Determine the [x, y] coordinate at the center of the cell enclosing the given text.  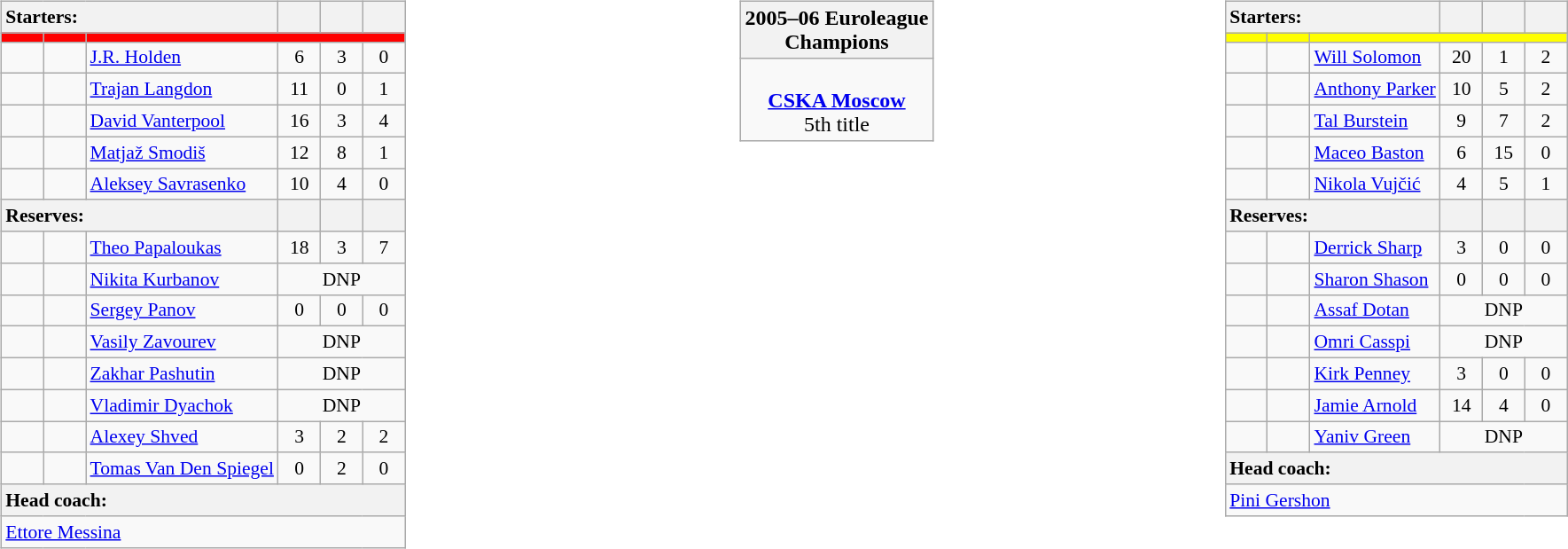
Ettore Messina [203, 531]
Maceo Baston [1374, 153]
Matjaž Smodiš [181, 153]
Sharon Shason [1374, 278]
Nikola Vujčić [1374, 184]
Theo Papaloukas [181, 247]
David Vanterpool [181, 121]
Vladimir Dyachok [181, 405]
8 [342, 153]
15 [1504, 153]
Pini Gershon [1396, 500]
Nikita Kurbanov [181, 278]
18 [300, 247]
16 [300, 121]
Will Solomon [1374, 58]
Yaniv Green [1374, 436]
Assaf Dotan [1374, 310]
Kirk Penney [1374, 373]
Trajan Langdon [181, 90]
Tal Burstein [1374, 121]
Vasily Zavourev [181, 342]
2005–06 Euroleague Champions [837, 30]
11 [300, 90]
Alexey Shved [181, 436]
CSKA Moscow5th title [837, 99]
Derrick Sharp [1374, 247]
Anthony Parker [1374, 90]
9 [1462, 121]
Jamie Arnold [1374, 405]
J.R. Holden [181, 58]
Zakhar Pashutin [181, 373]
20 [1462, 58]
Aleksey Savrasenko [181, 184]
Omri Casspi [1374, 342]
12 [300, 153]
Tomas Van Den Spiegel [181, 468]
Sergey Panov [181, 310]
14 [1462, 405]
